Pinpoint the cell where the given text exists, returning its (x, y) midpoint coordinate. 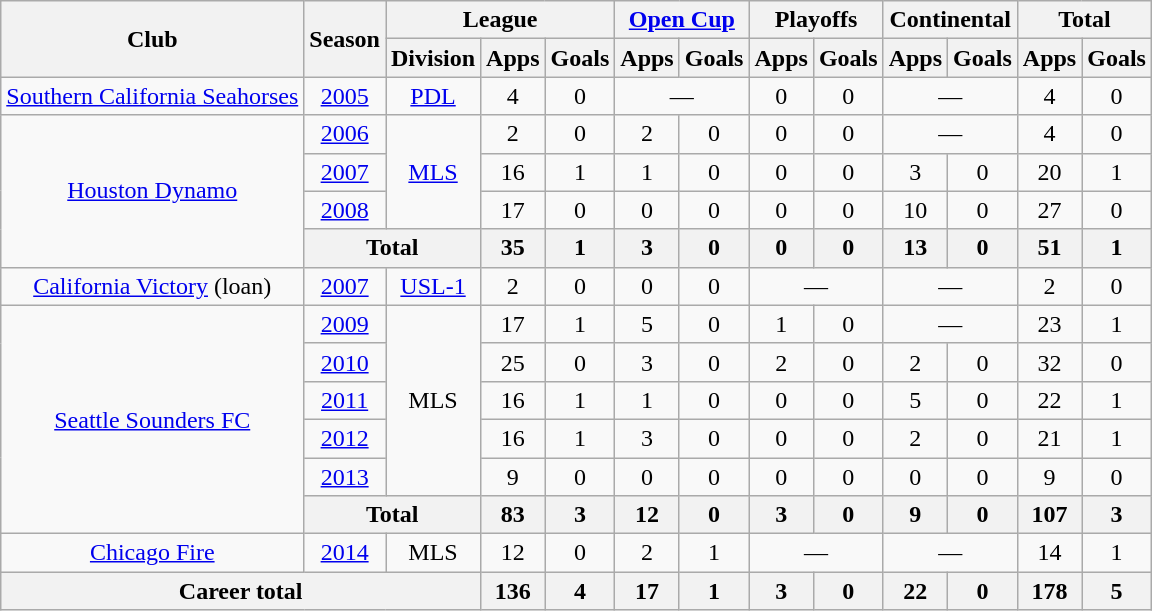
14 (1049, 553)
83 (513, 515)
Open Cup (682, 20)
Club (152, 39)
Continental (950, 20)
13 (915, 248)
PDL (434, 96)
2005 (345, 96)
2014 (345, 553)
35 (513, 248)
27 (1049, 210)
2008 (345, 210)
Houston Dynamo (152, 191)
2009 (345, 324)
Seattle Sounders FC (152, 419)
25 (513, 362)
Career total (241, 591)
10 (915, 210)
2012 (345, 438)
Season (345, 39)
20 (1049, 172)
2011 (345, 400)
California Victory (loan) (152, 286)
2013 (345, 477)
2010 (345, 362)
178 (1049, 591)
Southern California Seahorses (152, 96)
2006 (345, 134)
107 (1049, 515)
Division (434, 58)
Chicago Fire (152, 553)
League (500, 20)
USL-1 (434, 286)
21 (1049, 438)
136 (513, 591)
Playoffs (816, 20)
32 (1049, 362)
51 (1049, 248)
23 (1049, 324)
